Determine the (X, Y) coordinate at the center of the cell enclosing the given text.  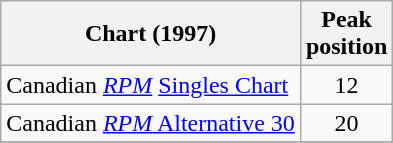
Chart (1997) (151, 34)
20 (346, 123)
Peakposition (346, 34)
Canadian RPM Singles Chart (151, 85)
Canadian RPM Alternative 30 (151, 123)
12 (346, 85)
